Return the (x, y) coordinate for the center point of the cell that contains the specified text.  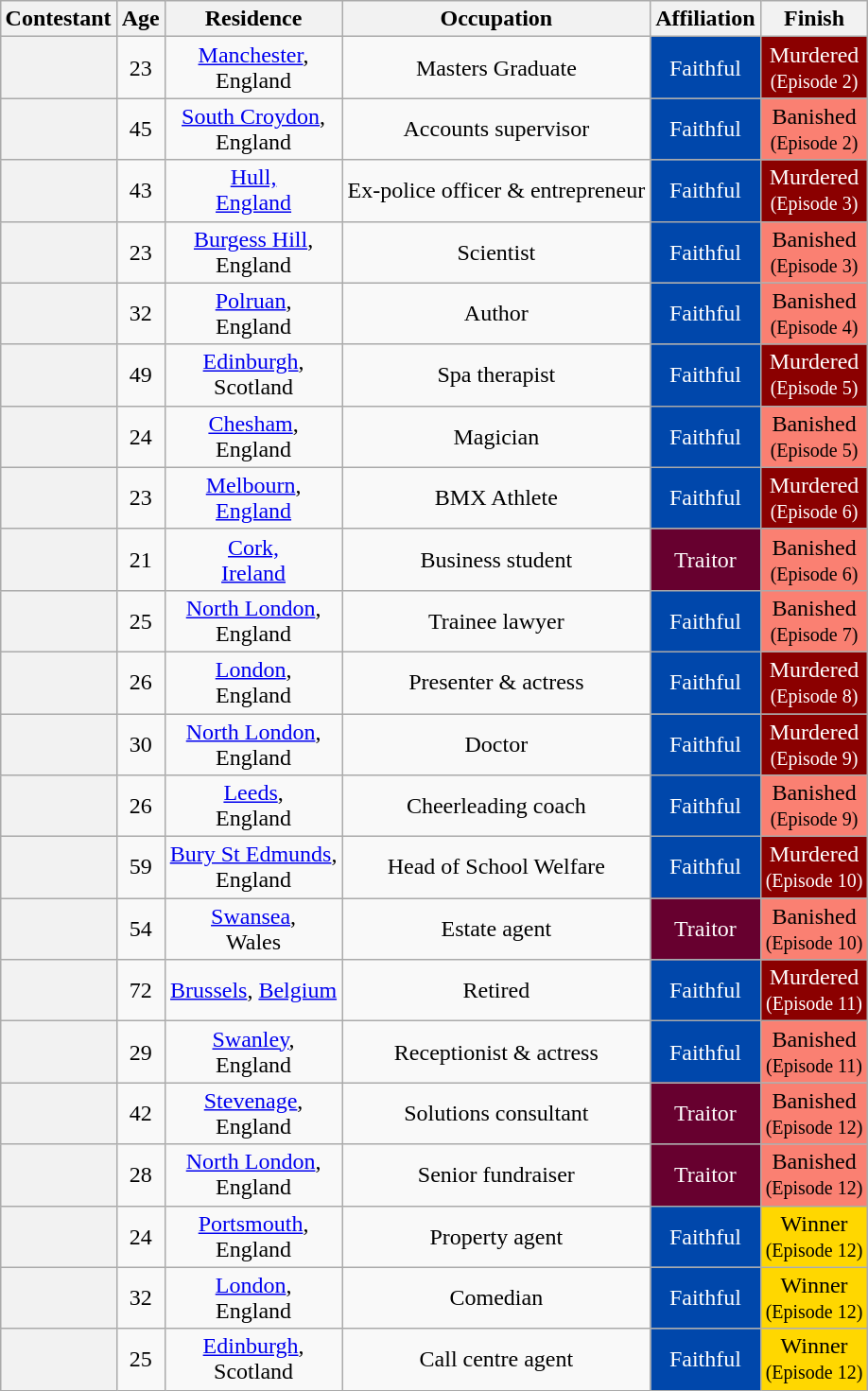
Murdered(Episode 9) (814, 743)
Cork,Ireland (253, 560)
Murdered(Episode 5) (814, 374)
Murdered(Episode 6) (814, 497)
Receptionist & actress (496, 1052)
42 (140, 1114)
Presenter & actress (496, 683)
Banished(Episode 4) (814, 314)
Banished(Episode 7) (814, 620)
Spa therapist (496, 374)
Accounts supervisor (496, 129)
Masters Graduate (496, 68)
Banished(Episode 9) (814, 806)
Retired (496, 991)
Doctor (496, 743)
Author (496, 314)
Murdered(Episode 11) (814, 991)
Manchester,England (253, 68)
Call centre agent (496, 1360)
Murdered(Episode 10) (814, 868)
Leeds,England (253, 806)
Swansea,Wales (253, 929)
Burgess Hill,England (253, 252)
Magician (496, 437)
Murdered(Episode 2) (814, 68)
Banished(Episode 5) (814, 437)
Banished(Episode 11) (814, 1052)
Banished(Episode 2) (814, 129)
30 (140, 743)
Portsmouth,England (253, 1237)
Solutions consultant (496, 1114)
Head of School Welfare (496, 868)
Comedian (496, 1297)
Stevenage,England (253, 1114)
Occupation (496, 19)
Property agent (496, 1237)
49 (140, 374)
Affiliation (705, 19)
Residence (253, 19)
Finish (814, 19)
43 (140, 191)
Murdered(Episode 3) (814, 191)
Banished(Episode 10) (814, 929)
South Croydon,England (253, 129)
Banished(Episode 6) (814, 560)
Chesham,England (253, 437)
Brussels, Belgium (253, 991)
Ex-police officer & entrepreneur (496, 191)
29 (140, 1052)
Contestant (59, 19)
Estate agent (496, 929)
Bury St Edmunds,England (253, 868)
28 (140, 1174)
Murdered(Episode 8) (814, 683)
Swanley,England (253, 1052)
Age (140, 19)
Melbourn,England (253, 497)
72 (140, 991)
Hull,England (253, 191)
54 (140, 929)
Senior fundraiser (496, 1174)
BMX Athlete (496, 497)
Polruan,England (253, 314)
Banished(Episode 3) (814, 252)
Trainee lawyer (496, 620)
Scientist (496, 252)
45 (140, 129)
Business student (496, 560)
59 (140, 868)
21 (140, 560)
Cheerleading coach (496, 806)
